Scan for the cell matching the given text and deliver its [X, Y] coordinate at center. 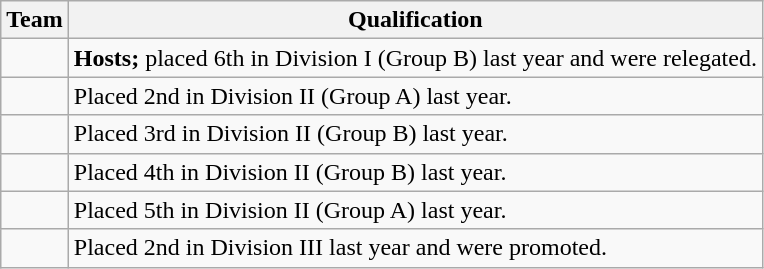
Hosts; placed 6th in Division I (Group B) last year and were relegated. [415, 58]
Placed 3rd in Division II (Group B) last year. [415, 134]
Placed 5th in Division II (Group A) last year. [415, 210]
Placed 4th in Division II (Group B) last year. [415, 172]
Qualification [415, 20]
Placed 2nd in Division II (Group A) last year. [415, 96]
Team [35, 20]
Placed 2nd in Division III last year and were promoted. [415, 248]
